Return (x, y) of the center of cell containing provided text 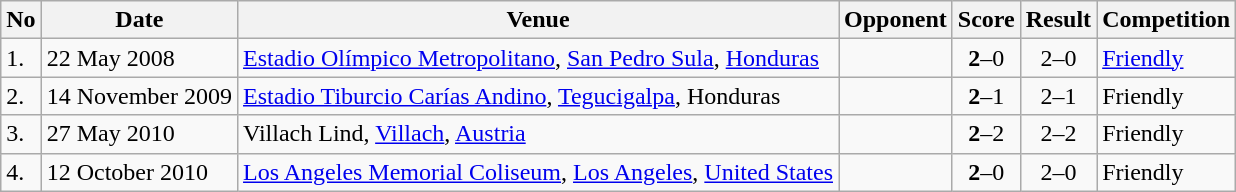
2. (21, 96)
Score (986, 20)
27 May 2010 (139, 134)
Estadio Tiburcio Carías Andino, Tegucigalpa, Honduras (538, 96)
Venue (538, 20)
Estadio Olímpico Metropolitano, San Pedro Sula, Honduras (538, 58)
Villach Lind, Villach, Austria (538, 134)
Competition (1166, 20)
3. (21, 134)
4. (21, 172)
Los Angeles Memorial Coliseum, Los Angeles, United States (538, 172)
22 May 2008 (139, 58)
1. (21, 58)
14 November 2009 (139, 96)
12 October 2010 (139, 172)
Opponent (896, 20)
No (21, 20)
Date (139, 20)
Result (1058, 20)
